Scan for the cell matching the given text and deliver its [X, Y] coordinate at center. 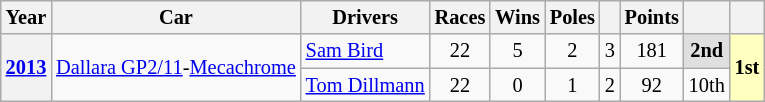
Car [176, 17]
Year [26, 17]
181 [652, 51]
3 [610, 51]
10th [707, 85]
Dallara GP2/11-Mecachrome [176, 68]
Sam Bird [366, 51]
Wins [518, 17]
Points [652, 17]
0 [518, 85]
5 [518, 51]
92 [652, 85]
Drivers [366, 17]
Races [460, 17]
2nd [707, 51]
1 [572, 85]
1st [748, 68]
Tom Dillmann [366, 85]
2013 [26, 68]
Poles [572, 17]
